Pinpoint the cell where the given text exists, returning its [x, y] midpoint coordinate. 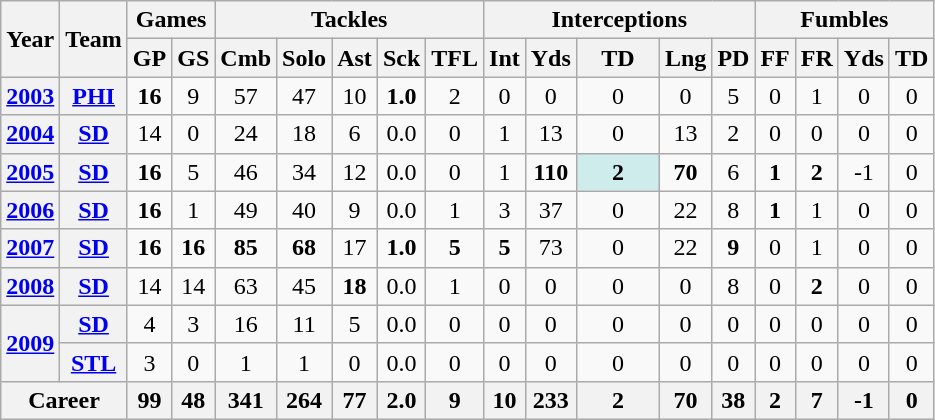
99 [149, 400]
341 [246, 400]
4 [149, 324]
Int [505, 58]
264 [304, 400]
47 [304, 96]
Career [64, 400]
2005 [30, 172]
Fumbles [844, 20]
49 [246, 210]
PD [734, 58]
48 [194, 400]
2008 [30, 286]
34 [304, 172]
FR [816, 58]
233 [550, 400]
2.0 [401, 400]
FF [775, 58]
68 [304, 248]
46 [246, 172]
Solo [304, 58]
57 [246, 96]
85 [246, 248]
Ast [355, 58]
Cmb [246, 58]
38 [734, 400]
Games [170, 20]
45 [304, 286]
2007 [30, 248]
2004 [30, 134]
7 [816, 400]
77 [355, 400]
40 [304, 210]
Tackles [350, 20]
Interceptions [620, 20]
110 [550, 172]
2009 [30, 343]
Sck [401, 58]
GS [194, 58]
24 [246, 134]
STL [94, 362]
37 [550, 210]
Lng [685, 58]
2003 [30, 96]
GP [149, 58]
11 [304, 324]
TFL [455, 58]
2006 [30, 210]
Team [94, 39]
12 [355, 172]
73 [550, 248]
PHI [94, 96]
Year [30, 39]
63 [246, 286]
17 [355, 248]
